From the cell containing the given text, extract its center point as (x, y) coordinate. 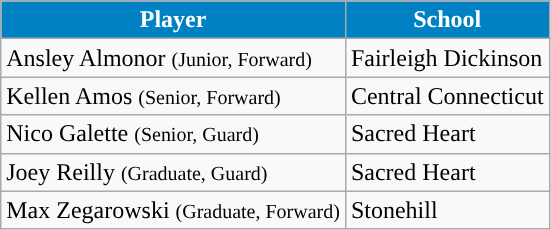
Nico Galette (Senior, Guard) (174, 134)
Kellen Amos (Senior, Forward) (174, 96)
Central Connecticut (447, 96)
Player (174, 20)
Joey Reilly (Graduate, Guard) (174, 172)
Max Zegarowski (Graduate, Forward) (174, 210)
Fairleigh Dickinson (447, 58)
Ansley Almonor (Junior, Forward) (174, 58)
Stonehill (447, 210)
School (447, 20)
